Find where the given text appears and provide that cell's center as (X, Y) coordinate. 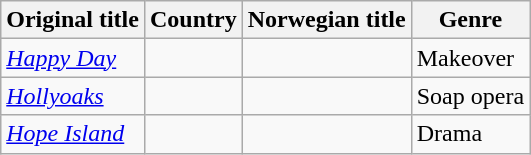
Drama (470, 134)
Norwegian title (326, 20)
Makeover (470, 58)
Country (193, 20)
Original title (73, 20)
Happy Day (73, 58)
Genre (470, 20)
Hollyoaks (73, 96)
Soap opera (470, 96)
Hope Island (73, 134)
